Pinpoint the cell where the given text exists, returning its [X, Y] midpoint coordinate. 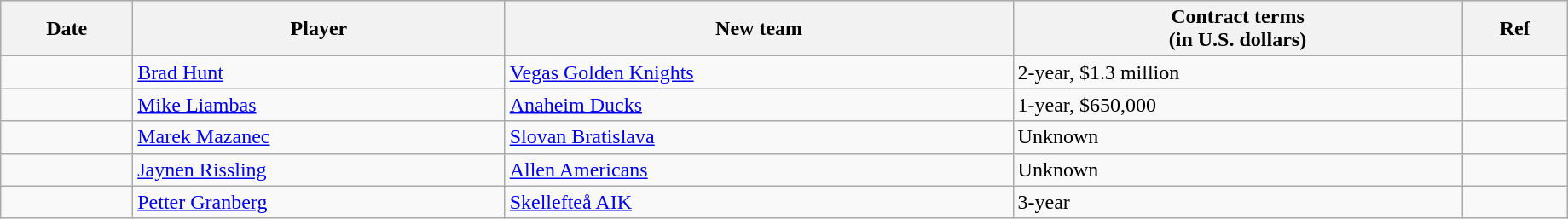
Skellefteå AIK [759, 202]
Anaheim Ducks [759, 105]
Slovan Bratislava [759, 137]
Ref [1514, 29]
Player [319, 29]
3-year [1238, 202]
New team [759, 29]
Jaynen Rissling [319, 170]
Allen Americans [759, 170]
1-year, $650,000 [1238, 105]
Contract terms(in U.S. dollars) [1238, 29]
Date [67, 29]
2-year, $1.3 million [1238, 72]
Petter Granberg [319, 202]
Vegas Golden Knights [759, 72]
Marek Mazanec [319, 137]
Mike Liambas [319, 105]
Brad Hunt [319, 72]
